Provide the [x, y] coordinate of the cell's center where the given text is located.  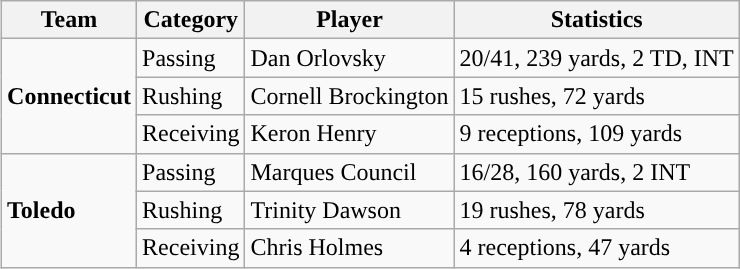
Connecticut [70, 96]
Marques Council [350, 172]
4 receptions, 47 yards [596, 248]
Trinity Dawson [350, 210]
Team [70, 20]
Toledo [70, 210]
Category [191, 20]
15 rushes, 72 yards [596, 96]
16/28, 160 yards, 2 INT [596, 172]
Cornell Brockington [350, 96]
19 rushes, 78 yards [596, 210]
Chris Holmes [350, 248]
Keron Henry [350, 134]
20/41, 239 yards, 2 TD, INT [596, 58]
9 receptions, 109 yards [596, 134]
Dan Orlovsky [350, 58]
Statistics [596, 20]
Player [350, 20]
